Pinpoint the cell where the given text exists, returning its (x, y) midpoint coordinate. 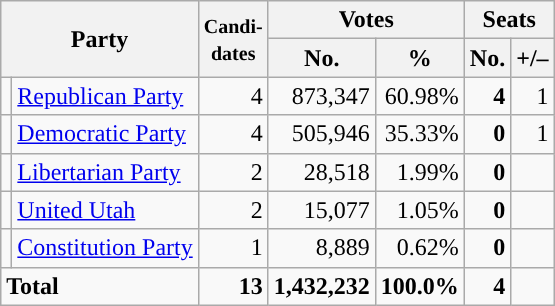
Democratic Party (105, 134)
15,077 (322, 210)
0.62% (420, 248)
% (420, 58)
60.98% (420, 96)
505,946 (322, 134)
Total (100, 286)
Seats (509, 20)
28,518 (322, 172)
Republican Party (105, 96)
+/– (532, 58)
8,889 (322, 248)
35.33% (420, 134)
Votes (366, 20)
Party (100, 39)
United Utah (105, 210)
873,347 (322, 96)
Constitution Party (105, 248)
Candi-dates (233, 39)
100.0% (420, 286)
1.99% (420, 172)
13 (233, 286)
Libertarian Party (105, 172)
1,432,232 (322, 286)
1.05% (420, 210)
